Return [X, Y] of the center of cell containing provided text 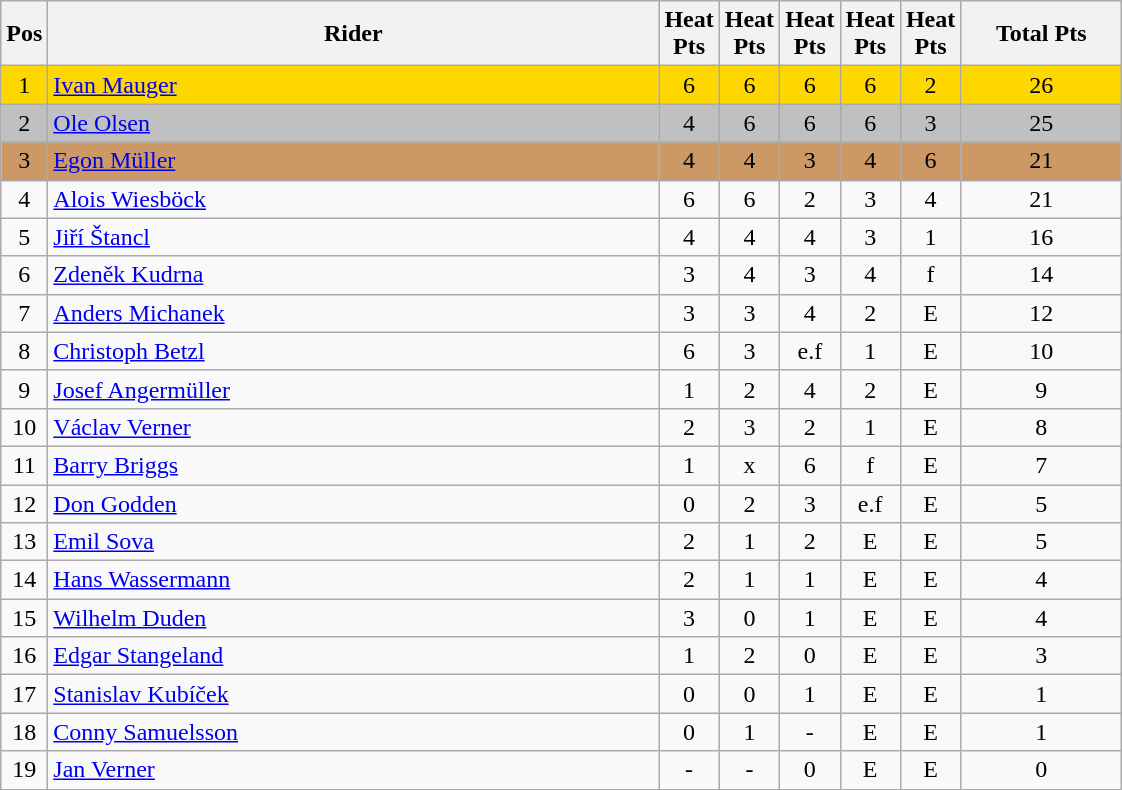
Jiří Štancl [354, 237]
Zdeněk Kudrna [354, 275]
Pos [24, 34]
Anders Michanek [354, 313]
17 [24, 694]
Rider [354, 34]
15 [24, 618]
Alois Wiesböck [354, 199]
Ivan Mauger [354, 85]
Václav Verner [354, 427]
Wilhelm Duden [354, 618]
Edgar Stangeland [354, 656]
Emil Sova [354, 542]
Josef Angermüller [354, 389]
Egon Müller [354, 161]
Stanislav Kubíček [354, 694]
Ole Olsen [354, 123]
Conny Samuelsson [354, 732]
Jan Verner [354, 770]
Barry Briggs [354, 465]
25 [1042, 123]
19 [24, 770]
13 [24, 542]
x [749, 465]
Hans Wassermann [354, 580]
Total Pts [1042, 34]
18 [24, 732]
Don Godden [354, 503]
Christoph Betzl [354, 351]
26 [1042, 85]
11 [24, 465]
